Detect which cell encompasses the target text, then output its [X, Y] center coordinate. 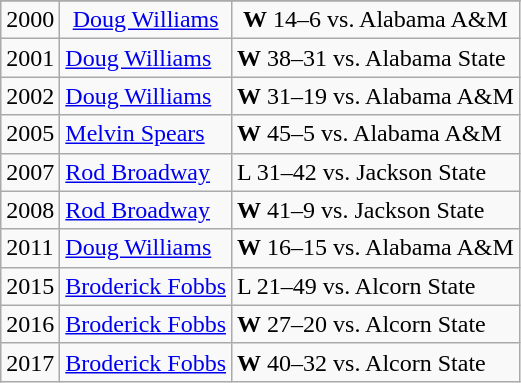
2002 [30, 96]
W 38–31 vs. Alabama State [376, 58]
L 21–49 vs. Alcorn State [376, 286]
W 14–6 vs. Alabama A&M [376, 20]
W 27–20 vs. Alcorn State [376, 324]
Melvin Spears [146, 134]
2001 [30, 58]
2008 [30, 210]
W 31–19 vs. Alabama A&M [376, 96]
2017 [30, 362]
W 45–5 vs. Alabama A&M [376, 134]
W 40–32 vs. Alcorn State [376, 362]
W 16–15 vs. Alabama A&M [376, 248]
W 41–9 vs. Jackson State [376, 210]
2005 [30, 134]
2015 [30, 286]
2000 [30, 20]
L 31–42 vs. Jackson State [376, 172]
2016 [30, 324]
2011 [30, 248]
2007 [30, 172]
